For the text-containing cell, return its midpoint in [X, Y] coordinate format. 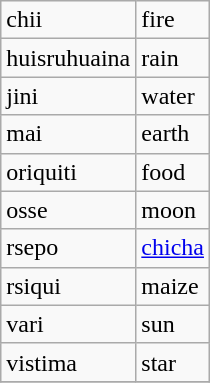
earth [173, 134]
vistima [68, 362]
moon [173, 210]
huisruhuaina [68, 58]
jini [68, 96]
chicha [173, 248]
osse [68, 210]
mai [68, 134]
rsiqui [68, 286]
vari [68, 324]
water [173, 96]
fire [173, 20]
rsepo [68, 248]
rain [173, 58]
food [173, 172]
oriquiti [68, 172]
chii [68, 20]
star [173, 362]
sun [173, 324]
maize [173, 286]
